Determine the [X, Y] coordinate at the center of the cell enclosing the given text.  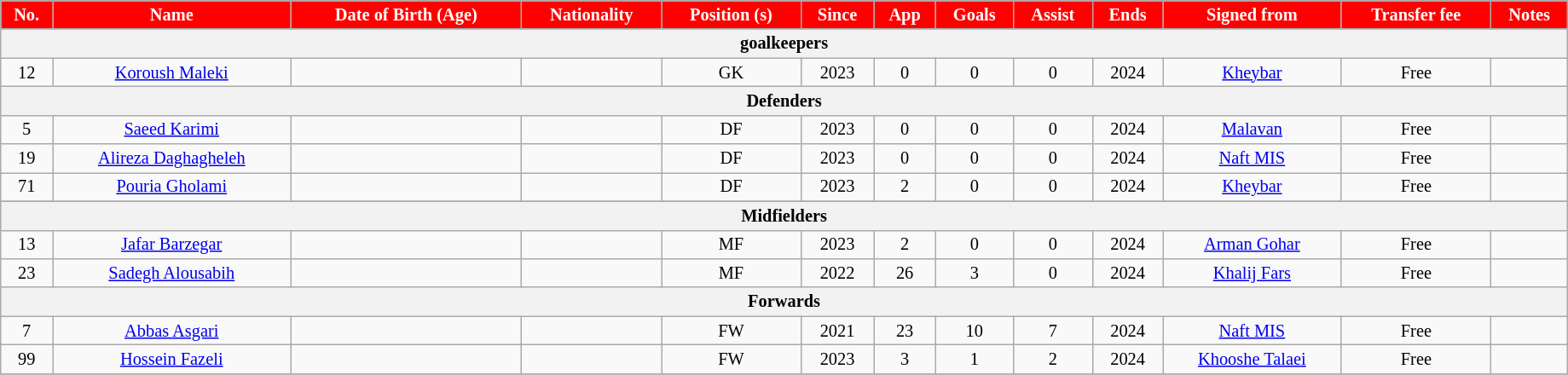
71 [27, 187]
Sadegh Alousabih [172, 273]
Nationality [592, 14]
10 [974, 331]
Assist [1052, 14]
2021 [837, 331]
Alireza Daghagheleh [172, 159]
App [905, 14]
12 [27, 72]
GK [732, 72]
Saeed Karimi [172, 130]
13 [27, 245]
Name [172, 14]
Khalij Fars [1252, 273]
Koroush Maleki [172, 72]
goalkeepers [784, 43]
26 [905, 273]
No. [27, 14]
99 [27, 359]
Abbas Asgari [172, 331]
Notes [1530, 14]
Since [837, 14]
19 [27, 159]
Signed from [1252, 14]
Jafar Barzegar [172, 245]
Defenders [784, 101]
2022 [837, 273]
1 [974, 359]
Date of Birth (Age) [406, 14]
Forwards [784, 302]
Khooshe Talaei [1252, 359]
Position (s) [732, 14]
Ends [1127, 14]
Transfer fee [1416, 14]
5 [27, 130]
Malavan [1252, 130]
Arman Gohar [1252, 245]
Goals [974, 14]
Hossein Fazeli [172, 359]
Pouria Gholami [172, 187]
Midfielders [784, 216]
